Pinpoint the cell where the given text exists, returning its [x, y] midpoint coordinate. 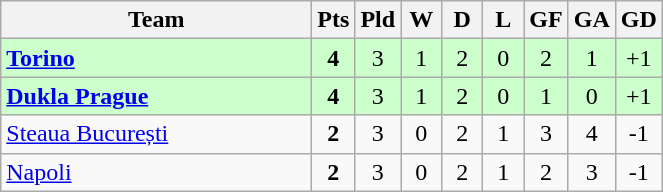
GA [592, 20]
W [422, 20]
Dukla Prague [156, 96]
L [504, 20]
Torino [156, 58]
Team [156, 20]
Napoli [156, 172]
GD [638, 20]
D [462, 20]
Pts [334, 20]
Steaua București [156, 134]
GF [546, 20]
Pld [378, 20]
